Search for the cell housing the specified text and yield its [X, Y] center coordinate. 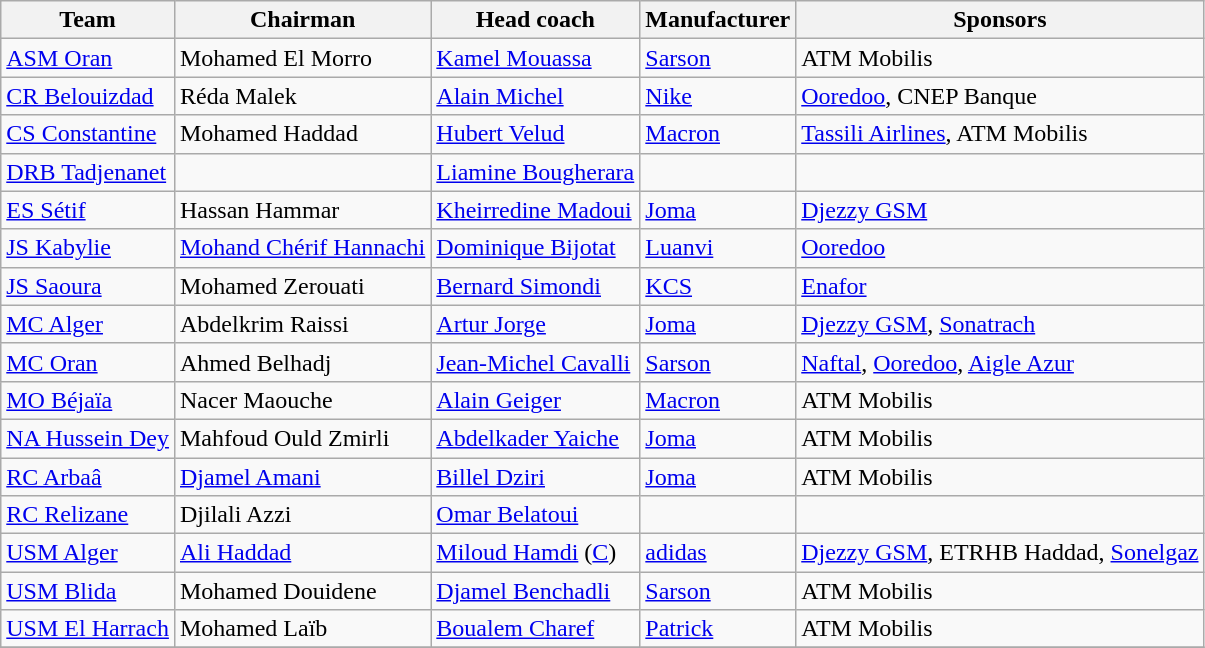
Billel Dziri [536, 477]
Mohamed Haddad [302, 134]
Abdelkrim Raissi [302, 324]
MC Alger [88, 324]
Abdelkader Yaiche [536, 438]
RC Arbaâ [88, 477]
Patrick [718, 629]
Enafor [1000, 286]
USM El Harrach [88, 629]
NA Hussein Dey [88, 438]
Djezzy GSM, ETRHB Haddad, Sonelgaz [1000, 553]
Manufacturer [718, 20]
Boualem Charef [536, 629]
Mohand Chérif Hannachi [302, 248]
Liamine Bougherara [536, 172]
DRB Tadjenanet [88, 172]
Mohamed El Morro [302, 58]
MO Béjaïa [88, 400]
Miloud Hamdi (C) [536, 553]
Kamel Mouassa [536, 58]
JS Saoura [88, 286]
Réda Malek [302, 96]
Djezzy GSM [1000, 210]
Tassili Airlines, ATM Mobilis [1000, 134]
Head coach [536, 20]
Ali Haddad [302, 553]
adidas [718, 553]
ES Sétif [88, 210]
Nacer Maouche [302, 400]
RC Relizane [88, 515]
Team [88, 20]
Djamel Benchadli [536, 591]
Ahmed Belhadj [302, 362]
JS Kabylie [88, 248]
KCS [718, 286]
CS Constantine [88, 134]
MC Oran [88, 362]
Artur Jorge [536, 324]
Bernard Simondi [536, 286]
USM Blida [88, 591]
Jean-Michel Cavalli [536, 362]
Hassan Hammar [302, 210]
CR Belouizdad [88, 96]
Djezzy GSM, Sonatrach [1000, 324]
Djilali Azzi [302, 515]
Nike [718, 96]
Alain Michel [536, 96]
USM Alger [88, 553]
Luanvi [718, 248]
Mahfoud Ould Zmirli [302, 438]
Kheirredine Madoui [536, 210]
ASM Oran [88, 58]
Chairman [302, 20]
Mohamed Zerouati [302, 286]
Ooredoo [1000, 248]
Mohamed Douidene [302, 591]
Alain Geiger [536, 400]
Mohamed Laïb [302, 629]
Hubert Velud [536, 134]
Sponsors [1000, 20]
Omar Belatoui [536, 515]
Dominique Bijotat [536, 248]
Ooredoo, CNEP Banque [1000, 96]
Naftal, Ooredoo, Aigle Azur [1000, 362]
Djamel Amani [302, 477]
